Identify which cell holds the provided text, then report its (X, Y) central coordinate. 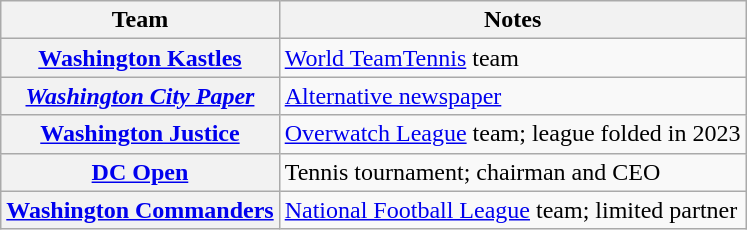
Overwatch League team; league folded in 2023 (512, 134)
Washington Kastles (140, 58)
Alternative newspaper (512, 96)
Washington Commanders (140, 210)
World TeamTennis team (512, 58)
National Football League team; limited partner (512, 210)
Washington Justice (140, 134)
Team (140, 20)
Tennis tournament; chairman and CEO (512, 172)
Washington City Paper (140, 96)
Notes (512, 20)
DC Open (140, 172)
